Provide the [X, Y] coordinate of the cell's center where the given text is located.  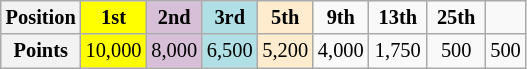
9th [341, 17]
5th [285, 17]
Position [41, 17]
Points [41, 51]
6,500 [230, 51]
3rd [230, 17]
1st [114, 17]
8,000 [174, 51]
10,000 [114, 51]
4,000 [341, 51]
13th [398, 17]
5,200 [285, 51]
2nd [174, 17]
25th [456, 17]
1,750 [398, 51]
